Pinpoint the cell where the given text exists, returning its [x, y] midpoint coordinate. 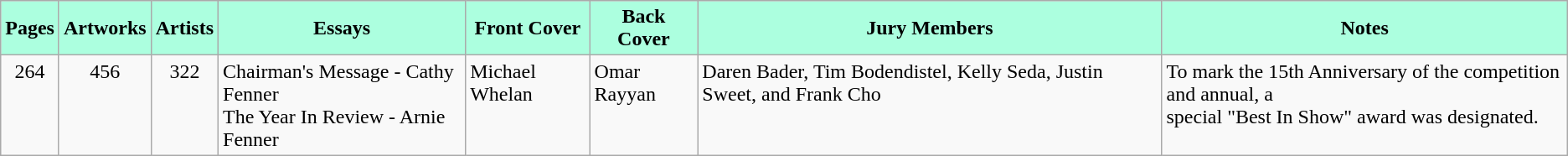
To mark the 15th Anniversary of the competition and annual, aspecial "Best In Show" award was designated. [1364, 106]
Chairman's Message - Cathy FennerThe Year In Review - Arnie Fenner [342, 106]
Essays [342, 29]
Michael Whelan [528, 106]
Daren Bader, Tim Bodendistel, Kelly Seda, Justin Sweet, and Frank Cho [930, 106]
Artworks [105, 29]
Pages [30, 29]
Omar Rayyan [643, 106]
Back Cover [643, 29]
264 [30, 106]
Notes [1364, 29]
456 [105, 106]
322 [184, 106]
Artists [184, 29]
Front Cover [528, 29]
Jury Members [930, 29]
